Provide the (x, y) coordinate of the cell's center where the given text is located.  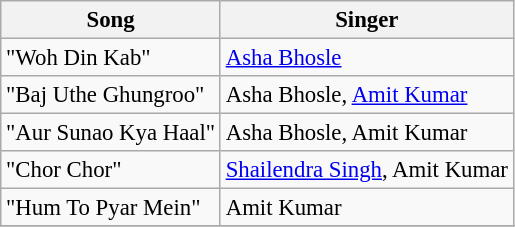
Shailendra Singh, Amit Kumar (366, 170)
"Baj Uthe Ghungroo" (111, 95)
"Aur Sunao Kya Haal" (111, 133)
Singer (366, 20)
Asha Bhosle (366, 58)
Song (111, 20)
Amit Kumar (366, 208)
"Hum To Pyar Mein" (111, 208)
"Chor Chor" (111, 170)
"Woh Din Kab" (111, 58)
